Provide the [x, y] coordinate of the cell's center where the given text is located.  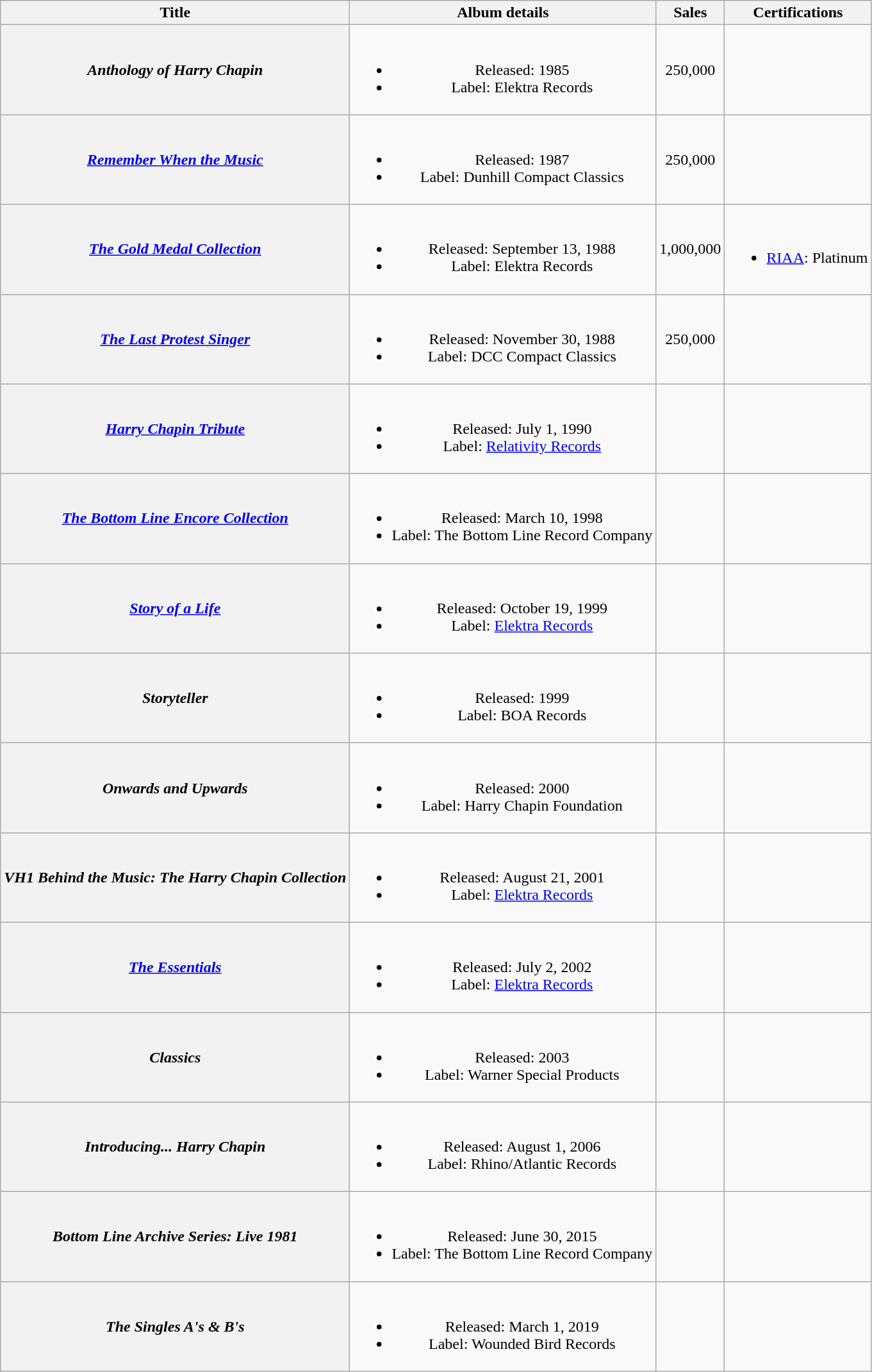
Harry Chapin Tribute [176, 429]
Released: September 13, 1988Label: Elektra Records [503, 249]
Released: October 19, 1999Label: Elektra Records [503, 608]
The Gold Medal Collection [176, 249]
Title [176, 13]
Released: March 1, 2019Label: Wounded Bird Records [503, 1327]
The Last Protest Singer [176, 339]
The Bottom Line Encore Collection [176, 518]
Introducing... Harry Chapin [176, 1147]
Released: August 1, 2006Label: Rhino/Atlantic Records [503, 1147]
Certifications [798, 13]
The Essentials [176, 967]
Released: November 30, 1988Label: DCC Compact Classics [503, 339]
Onwards and Upwards [176, 788]
VH1 Behind the Music: The Harry Chapin Collection [176, 877]
Released: July 1, 1990Label: Relativity Records [503, 429]
Released: July 2, 2002Label: Elektra Records [503, 967]
Released: 2000Label: Harry Chapin Foundation [503, 788]
Sales [691, 13]
Released: 1987Label: Dunhill Compact Classics [503, 160]
Anthology of Harry Chapin [176, 70]
The Singles A's & B's [176, 1327]
1,000,000 [691, 249]
Released: June 30, 2015Label: The Bottom Line Record Company [503, 1237]
Storyteller [176, 698]
Released: August 21, 2001Label: Elektra Records [503, 877]
RIAA: Platinum [798, 249]
Album details [503, 13]
Released: 1999Label: BOA Records [503, 698]
Released: 1985Label: Elektra Records [503, 70]
Story of a Life [176, 608]
Released: March 10, 1998Label: The Bottom Line Record Company [503, 518]
Released: 2003Label: Warner Special Products [503, 1057]
Classics [176, 1057]
Bottom Line Archive Series: Live 1981 [176, 1237]
Remember When the Music [176, 160]
